Determine the (X, Y) coordinate at the center of the cell enclosing the given text.  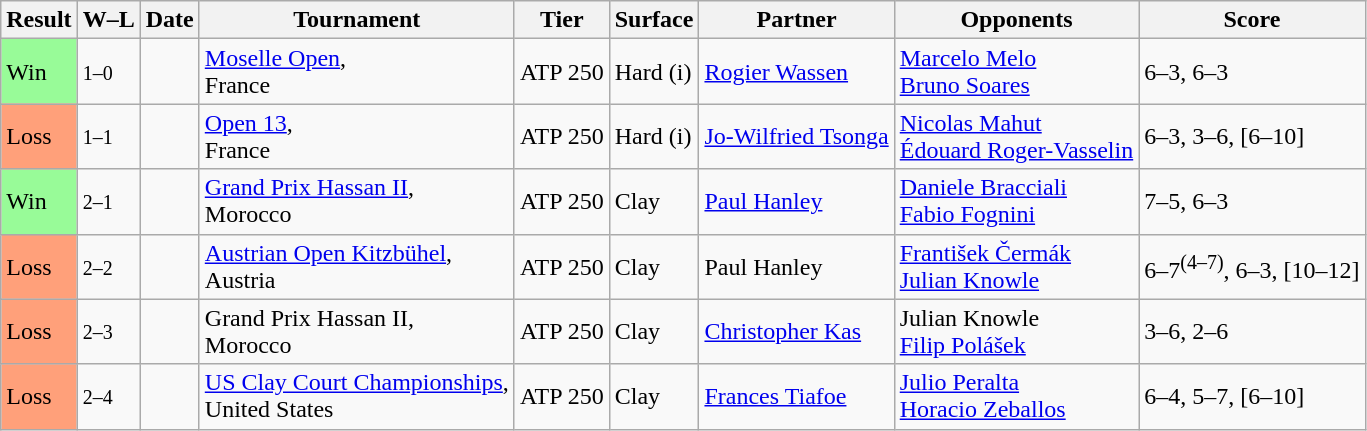
Jo-Wilfried Tsonga (796, 136)
6–7(4–7), 6–3, [10–12] (1252, 266)
František Čermák Julian Knowle (1016, 266)
W–L (108, 20)
Result (39, 20)
Marcelo Melo Bruno Soares (1016, 72)
Daniele Bracciali Fabio Fognini (1016, 202)
Open 13, France (356, 136)
Julian Knowle Filip Polášek (1016, 332)
2–2 (108, 266)
Score (1252, 20)
Julio Peralta Horacio Zeballos (1016, 396)
Nicolas Mahut Édouard Roger-Vasselin (1016, 136)
US Clay Court Championships, United States (356, 396)
2–1 (108, 202)
Christopher Kas (796, 332)
2–4 (108, 396)
2–3 (108, 332)
Moselle Open, France (356, 72)
6–4, 5–7, [6–10] (1252, 396)
Date (170, 20)
Tournament (356, 20)
Tier (562, 20)
1–0 (108, 72)
6–3, 6–3 (1252, 72)
Austrian Open Kitzbühel, Austria (356, 266)
Opponents (1016, 20)
Partner (796, 20)
Frances Tiafoe (796, 396)
Rogier Wassen (796, 72)
3–6, 2–6 (1252, 332)
7–5, 6–3 (1252, 202)
Surface (654, 20)
1–1 (108, 136)
6–3, 3–6, [6–10] (1252, 136)
